Detect which cell encompasses the target text, then output its [x, y] center coordinate. 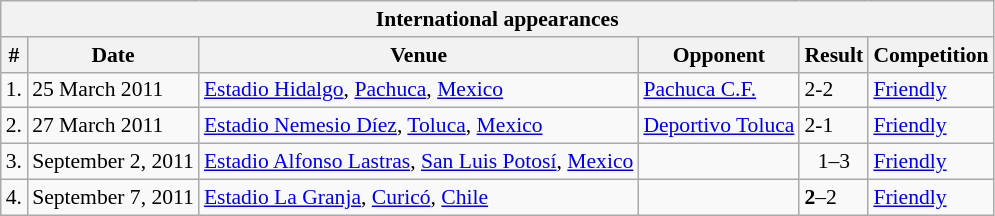
2. [14, 126]
1. [14, 90]
Result [834, 55]
2–2 [834, 197]
Date [113, 55]
September 7, 2011 [113, 197]
Estadio Hidalgo, Pachuca, Mexico [418, 90]
27 March 2011 [113, 126]
Pachuca C.F. [718, 90]
Estadio La Granja, Curicó, Chile [418, 197]
September 2, 2011 [113, 162]
2-1 [834, 126]
3. [14, 162]
Estadio Nemesio Díez, Toluca, Mexico [418, 126]
Venue [418, 55]
25 March 2011 [113, 90]
1–3 [834, 162]
Competition [930, 55]
4. [14, 197]
Estadio Alfonso Lastras, San Luis Potosí, Mexico [418, 162]
Opponent [718, 55]
Deportivo Toluca [718, 126]
International appearances [498, 19]
# [14, 55]
2-2 [834, 90]
